Capture the cell that displays the provided text and extract its [x, y] central coordinate. 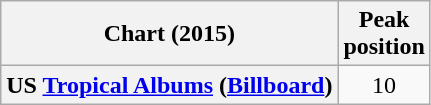
US Tropical Albums (Billboard) [170, 85]
10 [384, 85]
Peakposition [384, 34]
Chart (2015) [170, 34]
